Return the [x, y] coordinate for the center point of the cell that contains the specified text.  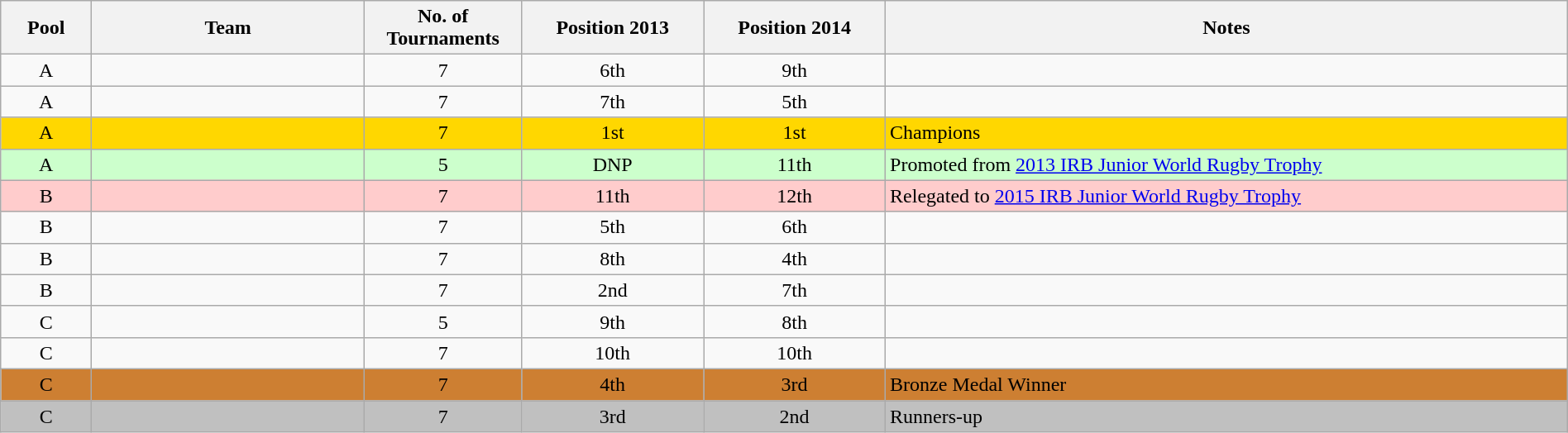
Position 2013 [613, 28]
12th [795, 196]
No. of Tournaments [443, 28]
Promoted from 2013 IRB Junior World Rugby Trophy [1227, 164]
Bronze Medal Winner [1227, 384]
Team [228, 28]
Relegated to 2015 IRB Junior World Rugby Trophy [1227, 196]
Champions [1227, 133]
Notes [1227, 28]
Position 2014 [795, 28]
Pool [46, 28]
Runners-up [1227, 416]
DNP [613, 164]
